Scan for the cell matching the given text and deliver its [X, Y] coordinate at center. 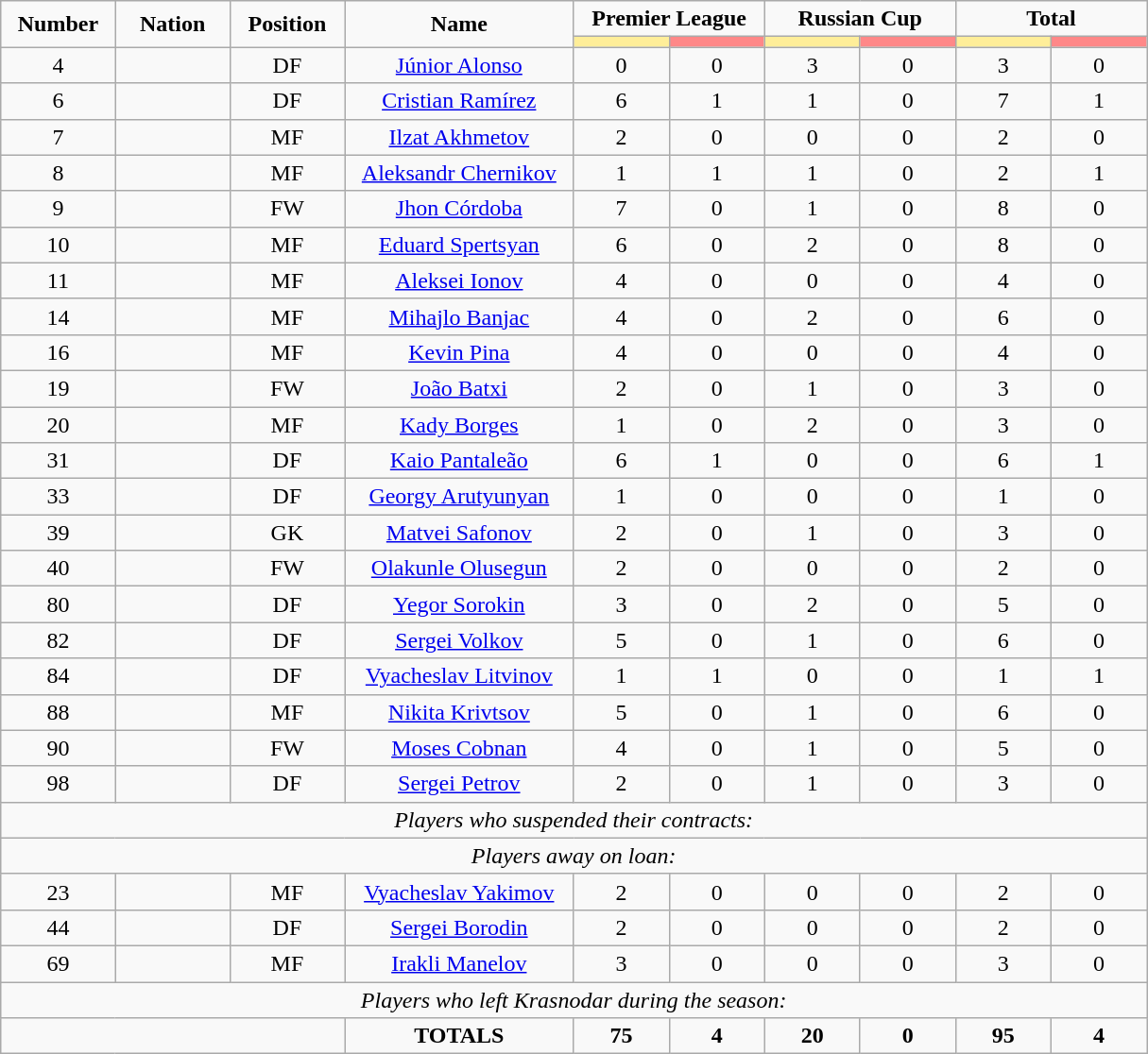
João Batxi [459, 388]
Ilzat Akhmetov [459, 137]
10 [59, 245]
Aleksei Ionov [459, 280]
TOTALS [459, 1036]
Jhon Córdoba [459, 209]
Russian Cup [860, 19]
Players away on loan: [574, 856]
Kaio Pantaleão [459, 461]
40 [59, 569]
GK [287, 533]
69 [59, 963]
Olakunle Olusegun [459, 569]
Sergei Petrov [459, 784]
80 [59, 604]
Number [59, 25]
19 [59, 388]
Nikita Krivtsov [459, 712]
33 [59, 497]
Vyacheslav Yakimov [459, 892]
16 [59, 352]
88 [59, 712]
84 [59, 676]
23 [59, 892]
Aleksandr Chernikov [459, 173]
Players who left Krasnodar during the season: [574, 1000]
95 [1003, 1036]
Matvei Safonov [459, 533]
39 [59, 533]
Kady Borges [459, 424]
82 [59, 640]
Sergei Borodin [459, 927]
Moses Cobnan [459, 748]
Nation [172, 25]
Cristian Ramírez [459, 101]
Irakli Manelov [459, 963]
98 [59, 784]
90 [59, 748]
Yegor Sorokin [459, 604]
Eduard Spertsyan [459, 245]
Georgy Arutyunyan [459, 497]
Kevin Pina [459, 352]
9 [59, 209]
Mihajlo Banjac [459, 316]
Sergei Volkov [459, 640]
Total [1051, 19]
31 [59, 461]
14 [59, 316]
Premier League [669, 19]
Position [287, 25]
11 [59, 280]
Vyacheslav Litvinov [459, 676]
44 [59, 927]
Name [459, 25]
75 [622, 1036]
Players who suspended their contracts: [574, 820]
Júnior Alonso [459, 65]
